Extract the [x, y] coordinate from the center of the cell holding the provided text.  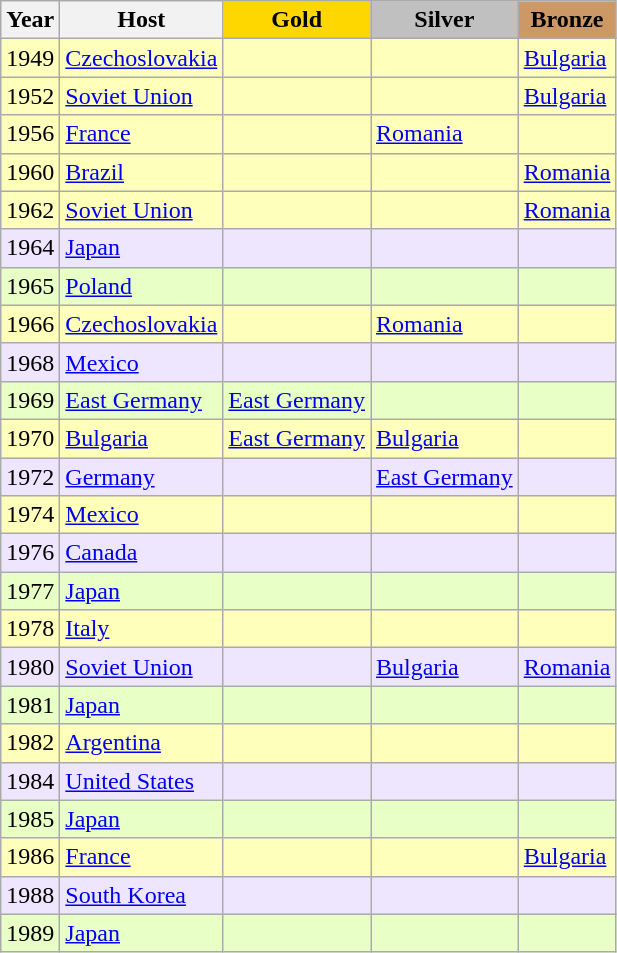
Silver [444, 20]
1974 [30, 515]
Year [30, 20]
1981 [30, 705]
Bronze [567, 20]
1969 [30, 400]
1986 [30, 857]
1968 [30, 362]
Canada [142, 553]
Poland [142, 286]
Brazil [142, 172]
1978 [30, 629]
1984 [30, 781]
1966 [30, 324]
1970 [30, 438]
1977 [30, 591]
Gold [297, 20]
1965 [30, 286]
United States [142, 781]
1989 [30, 933]
Germany [142, 477]
1988 [30, 895]
1952 [30, 96]
Argentina [142, 743]
1962 [30, 210]
1960 [30, 172]
Host [142, 20]
1964 [30, 248]
1956 [30, 134]
1972 [30, 477]
1985 [30, 819]
1976 [30, 553]
1980 [30, 667]
South Korea [142, 895]
Italy [142, 629]
1949 [30, 58]
1982 [30, 743]
